Search for the cell housing the specified text and yield its [X, Y] center coordinate. 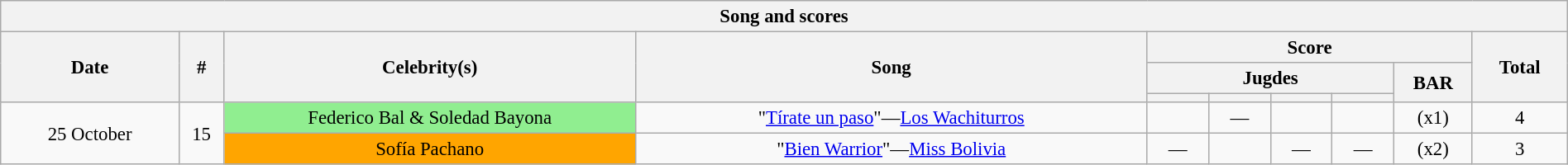
Sofía Pachano [430, 149]
Jugdes [1270, 78]
"Tírate un paso"—Los Wachiturros [891, 118]
Federico Bal & Soledad Bayona [430, 118]
Celebrity(s) [430, 68]
"Bien Warrior"—Miss Bolivia [891, 149]
Song and scores [784, 16]
3 [1520, 149]
# [201, 68]
15 [201, 134]
(x1) [1432, 118]
25 October [90, 134]
4 [1520, 118]
Total [1520, 68]
Score [1310, 48]
(x2) [1432, 149]
Date [90, 68]
BAR [1432, 82]
Song [891, 68]
